Find where the given text appears and provide that cell's center as (X, Y) coordinate. 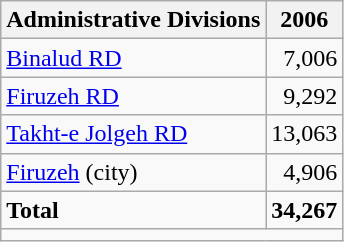
4,906 (304, 172)
7,006 (304, 58)
Firuzeh (city) (134, 172)
2006 (304, 20)
13,063 (304, 134)
9,292 (304, 96)
34,267 (304, 210)
Binalud RD (134, 58)
Administrative Divisions (134, 20)
Takht-e Jolgeh RD (134, 134)
Total (134, 210)
Firuzeh RD (134, 96)
